Return (x, y) of the center of cell containing provided text 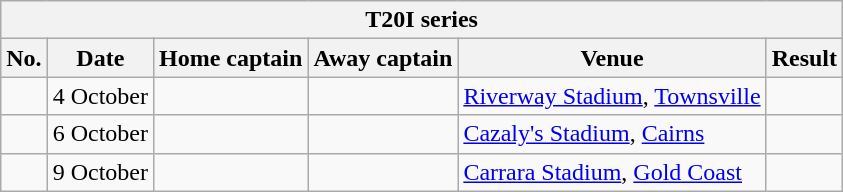
Venue (612, 58)
4 October (100, 96)
9 October (100, 172)
6 October (100, 134)
No. (24, 58)
Away captain (383, 58)
Date (100, 58)
Home captain (231, 58)
Carrara Stadium, Gold Coast (612, 172)
T20I series (422, 20)
Riverway Stadium, Townsville (612, 96)
Cazaly's Stadium, Cairns (612, 134)
Result (804, 58)
